Pinpoint the cell where the given text exists, returning its (x, y) midpoint coordinate. 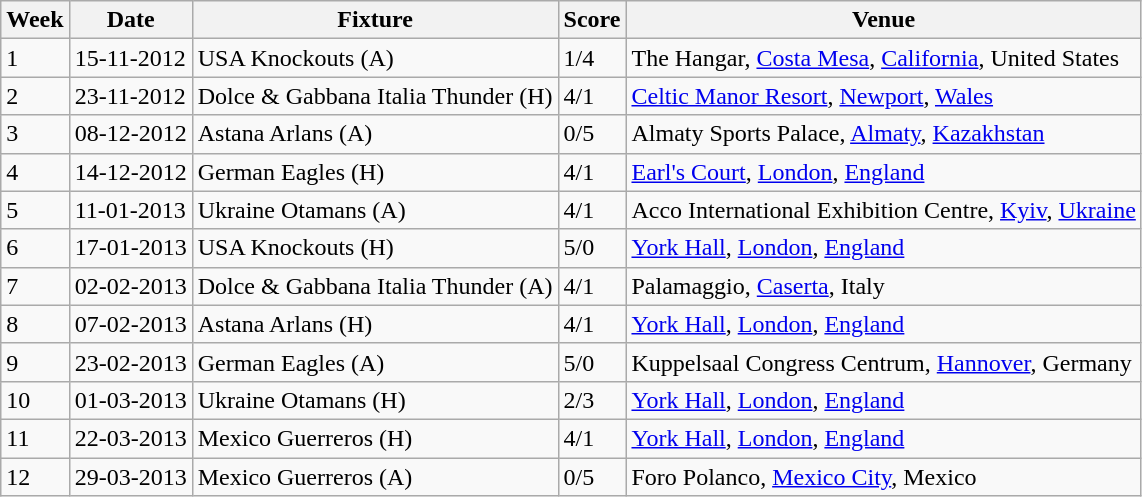
12 (35, 477)
08-12-2012 (130, 134)
Kuppelsaal Congress Centrum, Hannover, Germany (884, 362)
Dolce & Gabbana Italia Thunder (A) (375, 286)
11 (35, 438)
10 (35, 400)
Astana Arlans (H) (375, 324)
Week (35, 20)
1 (35, 58)
14-12-2012 (130, 172)
Date (130, 20)
Astana Arlans (A) (375, 134)
2/3 (592, 400)
Earl's Court, London, England (884, 172)
7 (35, 286)
07-02-2013 (130, 324)
Score (592, 20)
German Eagles (H) (375, 172)
01-03-2013 (130, 400)
USA Knockouts (H) (375, 248)
15-11-2012 (130, 58)
Fixture (375, 20)
6 (35, 248)
Foro Polanco, Mexico City, Mexico (884, 477)
USA Knockouts (A) (375, 58)
Ukraine Otamans (A) (375, 210)
Acco International Exhibition Centre, Kyiv, Ukraine (884, 210)
02-02-2013 (130, 286)
22-03-2013 (130, 438)
5 (35, 210)
9 (35, 362)
Mexico Guerreros (A) (375, 477)
Mexico Guerreros (H) (375, 438)
3 (35, 134)
4 (35, 172)
German Eagles (A) (375, 362)
Almaty Sports Palace, Almaty, Kazakhstan (884, 134)
The Hangar, Costa Mesa, California, United States (884, 58)
Palamaggio, Caserta, Italy (884, 286)
Venue (884, 20)
29-03-2013 (130, 477)
23-11-2012 (130, 96)
17-01-2013 (130, 248)
23-02-2013 (130, 362)
11-01-2013 (130, 210)
2 (35, 96)
Ukraine Otamans (H) (375, 400)
Dolce & Gabbana Italia Thunder (H) (375, 96)
1/4 (592, 58)
8 (35, 324)
Celtic Manor Resort, Newport, Wales (884, 96)
